Locate the cell with the specified text and output its [X, Y] center coordinate. 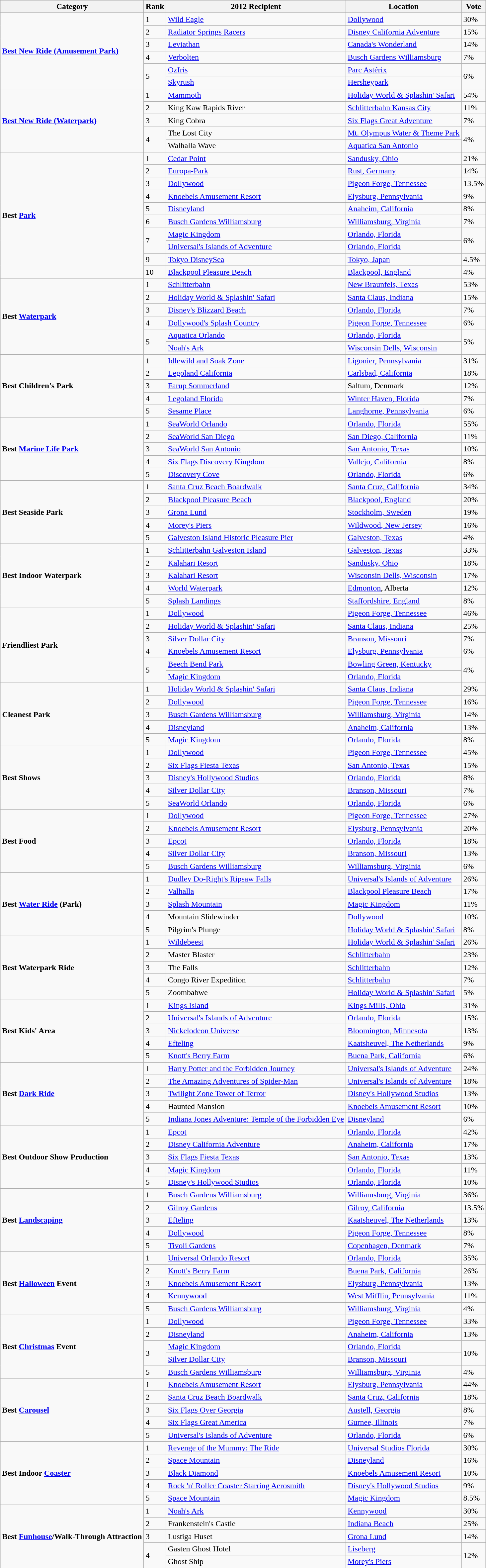
Best Kids' Area [72, 1031]
Best Halloween Event [72, 1283]
New Braunfels, Texas [404, 285]
Carlsbad, California [404, 373]
24% [473, 1068]
27% [473, 816]
SeaWorld San Antonio [256, 449]
Twilight Zone Tower of Terror [256, 1094]
Best Landscaping [72, 1220]
Zoombabwe [256, 993]
Aquatica San Antonio [404, 145]
Tokyo DisneySea [256, 259]
Valhalla [256, 891]
Schlitterbahn Galveston Island [256, 550]
Kings Mills, Ohio [404, 1005]
Dudley Do-Right's Ripsaw Falls [256, 879]
Tokyo, Japan [404, 259]
Rank [155, 7]
Congo River Expedition [256, 980]
Galveston Island Historic Pleasure Pier [256, 537]
Bowling Green, Kentucky [404, 664]
Gilroy, California [404, 1208]
Best Marine Life Park [72, 449]
9 [155, 259]
21% [473, 158]
Europa-Park [256, 171]
Pilgrim's Plunge [256, 929]
West Mifflin, Pennsylvania [404, 1296]
42% [473, 1132]
2012 Recipient [256, 7]
World Waterpark [256, 588]
Haunted Mansion [256, 1106]
35% [473, 1258]
Best Dark Ride [72, 1094]
Edmonton, Alberta [404, 588]
King Cobra [256, 120]
Hersheypark [404, 82]
Schlitterbahn Kansas City [404, 108]
Kings Island [256, 1005]
Gurnee, Illinois [404, 1423]
SeaWorld San Diego [256, 436]
Rock 'n' Roller Coaster Starring Aerosmith [256, 1486]
Six Flags Discovery Kingdom [256, 462]
Wildwood, New Jersey [404, 525]
Best Water Ride (Park) [72, 904]
23% [473, 955]
Saltum, Denmark [404, 386]
Category [72, 7]
Six Flags Great Adventure [404, 120]
Location [404, 7]
Canada's Wonderland [404, 45]
Best Waterpark [72, 316]
Sesame Place [256, 411]
Tivoli Gardens [256, 1245]
Wild Eagle [256, 19]
Gilroy Gardens [256, 1208]
54% [473, 95]
Liseberg [404, 1549]
36% [473, 1195]
Walhalla Wave [256, 145]
The Amazing Adventures of Spider-Man [256, 1081]
Farup Sommerland [256, 386]
7 [155, 240]
Best New Ride (Waterpark) [72, 120]
Best Food [72, 841]
Best Funhouse/Walk-Through Attraction [72, 1536]
Best Waterpark Ride [72, 967]
Skyrush [256, 82]
The Falls [256, 968]
Bloomington, Minnesota [404, 1031]
Indiana Jones Adventure: Temple of the Forbidden Eye [256, 1119]
Mammoth [256, 95]
Best Children's Park [72, 386]
Rust, Germany [404, 171]
Ligonier, Pennsylvania [404, 360]
Best Indoor Coaster [72, 1473]
29% [473, 689]
Verbolten [256, 57]
Master Blaster [256, 955]
Copenhagen, Denmark [404, 1245]
Six Flags Great America [256, 1423]
Winter Haven, Florida [404, 399]
The Lost City [256, 133]
Austell, Georgia [404, 1410]
OzIris [256, 70]
Best Indoor Waterpark [72, 575]
Staffordshire, England [404, 601]
Dollywood's Splash Country [256, 323]
Disney's Blizzard Beach [256, 310]
San Diego, California [404, 436]
Frankenstein's Castle [256, 1523]
Mountain Slidewinder [256, 917]
44% [473, 1385]
6 [155, 222]
Universal Orlando Resort [256, 1258]
Ghost Ship [256, 1561]
Best Shows [72, 778]
Parc Astérix [404, 70]
Friendliest Park [72, 645]
Cedar Point [256, 158]
Black Diamond [256, 1473]
Vallejo, California [404, 462]
Best Seaside Park [72, 512]
Aquatica Orlando [256, 335]
4.5% [473, 259]
Legoland Florida [256, 399]
Revenge of the Mummy: The Ride [256, 1448]
Idlewild and Soak Zone [256, 360]
Indiana Beach [404, 1523]
Splash Mountain [256, 904]
Wildebeest [256, 942]
Best Christmas Event [72, 1346]
Gasten Ghost Hotel [256, 1549]
10 [155, 272]
55% [473, 424]
Nickelodeon Universe [256, 1031]
Harry Potter and the Forbidden Journey [256, 1068]
Universal Studios Florida [404, 1448]
Stockholm, Sweden [404, 512]
Mt. Olympus Water & Theme Park [404, 133]
46% [473, 613]
Six Flags Over Georgia [256, 1410]
Best New Ride (Amusement Park) [72, 51]
45% [473, 752]
53% [473, 285]
Best Park [72, 215]
Beech Bend Park [256, 664]
Best Carousel [72, 1410]
Vote [473, 7]
Langhorne, Pennsylvania [404, 411]
Legoland California [256, 373]
Best Outdoor Show Production [72, 1157]
Lustiga Huset [256, 1536]
Splash Landings [256, 601]
Discovery Cove [256, 474]
King Kaw Rapids River [256, 108]
Cleanest Park [72, 714]
34% [473, 487]
8.5% [473, 1498]
Radiator Springs Racers [256, 32]
19% [473, 512]
Leviathan [256, 45]
